Return (x, y) of the center of cell containing provided text 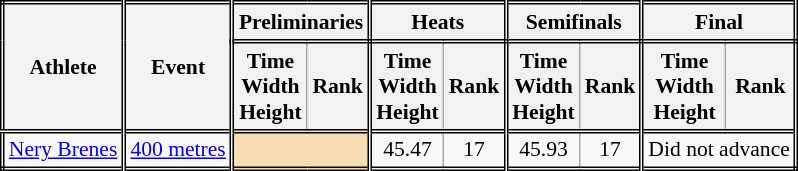
Heats (438, 22)
Athlete (63, 67)
Did not advance (720, 150)
Nery Brenes (63, 150)
Preliminaries (300, 22)
Event (178, 67)
Final (720, 22)
400 metres (178, 150)
45.47 (407, 150)
Semifinals (574, 22)
45.93 (543, 150)
